Extract the (x, y) coordinate from the center of the cell holding the provided text.  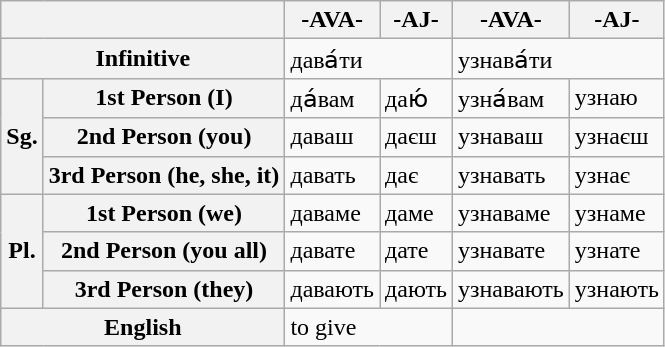
дає (416, 175)
узнате (616, 251)
3rd Person (they) (164, 289)
давать (332, 175)
узнають (616, 289)
давате (332, 251)
даваме (332, 213)
узнавате (512, 251)
даю́ (416, 98)
даєш (416, 137)
3rd Person (he, she, it) (164, 175)
дате (416, 251)
да́вам (332, 98)
1st Person (I) (164, 98)
English (143, 327)
узнаю (616, 98)
1st Person (we) (164, 213)
узнава́ти (559, 59)
Pl. (22, 251)
узнавають (512, 289)
даме (416, 213)
узнаваш (512, 137)
узнавать (512, 175)
даваш (332, 137)
узнає (616, 175)
to give (369, 327)
2nd Person (you) (164, 137)
узнаєш (616, 137)
дава́ти (369, 59)
дають (416, 289)
узнаме (616, 213)
узна́вам (512, 98)
узнаваме (512, 213)
Infinitive (143, 59)
2nd Person (you all) (164, 251)
Sg. (22, 136)
давають (332, 289)
